From the cell containing the given text, extract its center point as [x, y] coordinate. 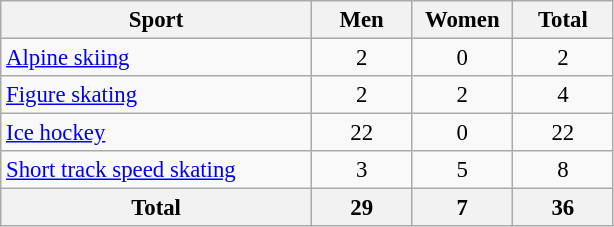
5 [462, 170]
7 [462, 208]
Ice hockey [156, 133]
Short track speed skating [156, 170]
Sport [156, 20]
Figure skating [156, 95]
36 [564, 208]
Women [462, 20]
29 [362, 208]
Alpine skiing [156, 58]
4 [564, 95]
3 [362, 170]
8 [564, 170]
Men [362, 20]
